Scan for the cell matching the given text and deliver its (x, y) coordinate at center. 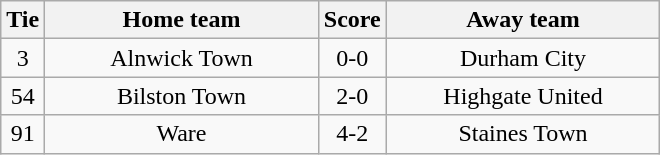
Durham City (523, 58)
Staines Town (523, 134)
54 (23, 96)
Highgate United (523, 96)
Home team (182, 20)
91 (23, 134)
0-0 (352, 58)
4-2 (352, 134)
Tie (23, 20)
Score (352, 20)
Alnwick Town (182, 58)
3 (23, 58)
2-0 (352, 96)
Ware (182, 134)
Away team (523, 20)
Bilston Town (182, 96)
